Return (x, y) of the center of cell containing provided text 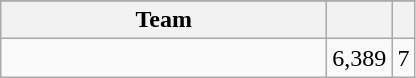
Team (164, 20)
6,389 (360, 58)
7 (404, 58)
